Locate the cell with the specified text and output its (x, y) center coordinate. 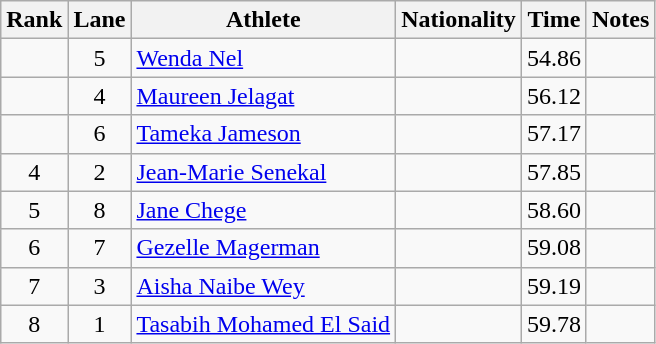
56.12 (554, 96)
Gezelle Magerman (264, 248)
57.85 (554, 172)
Tameka Jameson (264, 134)
Jane Chege (264, 210)
Tasabih Mohamed El Said (264, 324)
3 (100, 286)
Rank (34, 20)
Maureen Jelagat (264, 96)
Jean-Marie Senekal (264, 172)
1 (100, 324)
Athlete (264, 20)
54.86 (554, 58)
59.08 (554, 248)
59.78 (554, 324)
57.17 (554, 134)
58.60 (554, 210)
Notes (620, 20)
2 (100, 172)
Lane (100, 20)
Wenda Nel (264, 58)
59.19 (554, 286)
Aisha Naibe Wey (264, 286)
Time (554, 20)
Nationality (459, 20)
